Detect which cell encompasses the target text, then output its (X, Y) center coordinate. 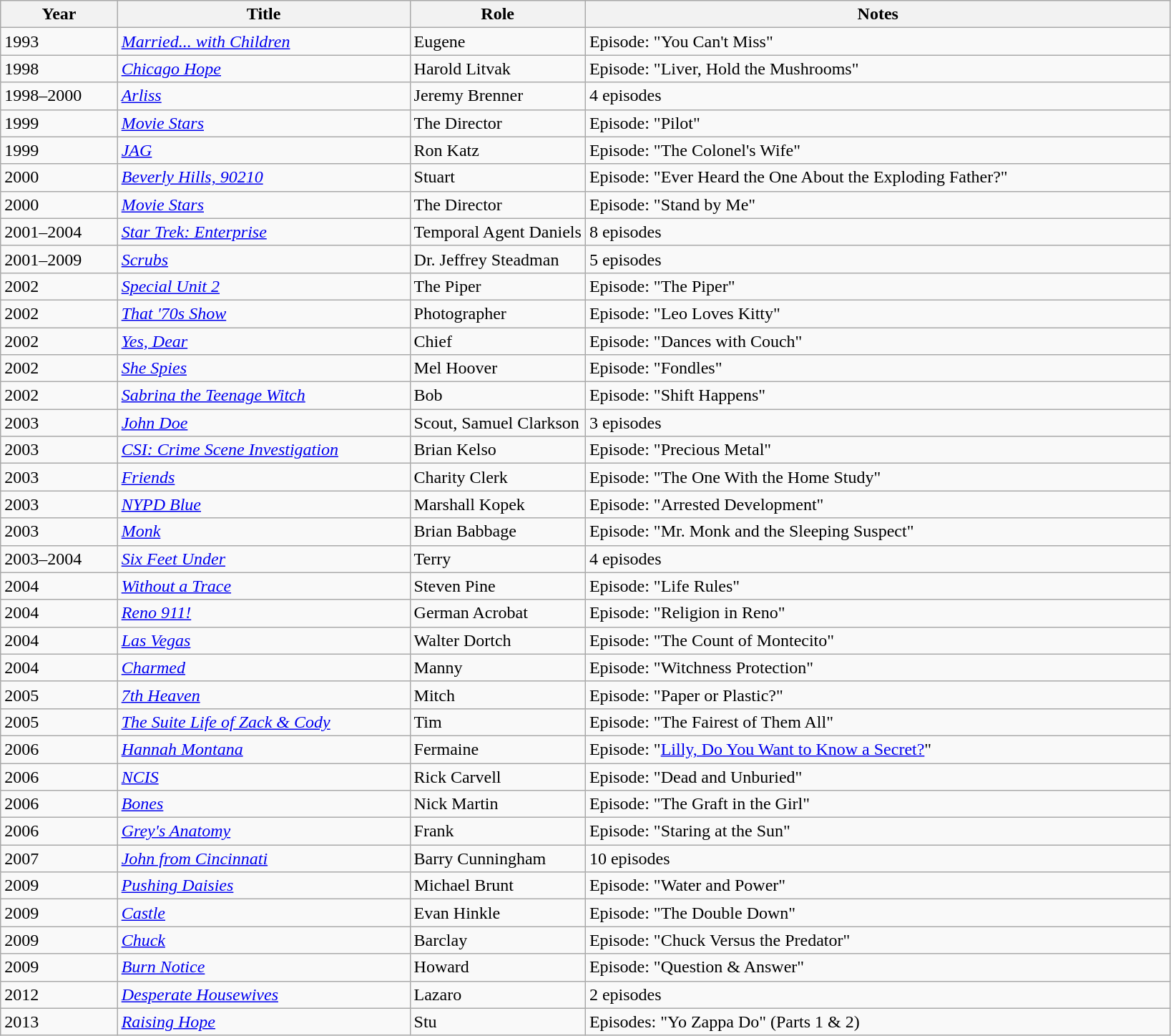
Pushing Daisies (263, 886)
Yes, Dear (263, 341)
Special Unit 2 (263, 286)
Manny (498, 668)
Episode: "The Piper" (878, 286)
Fermaine (498, 749)
Episode: "Shift Happens" (878, 396)
Burn Notice (263, 967)
Jeremy Brenner (498, 96)
Howard (498, 967)
Episode: "Paper or Plastic?" (878, 695)
JAG (263, 150)
Sabrina the Teenage Witch (263, 396)
Episode: "You Can't Miss" (878, 41)
The Suite Life of Zack & Cody (263, 722)
Hannah Montana (263, 749)
Grey's Anatomy (263, 831)
1998–2000 (59, 96)
Tim (498, 722)
Without a Trace (263, 586)
3 episodes (878, 423)
Episode: "The Fairest of Them All" (878, 722)
Barclay (498, 940)
5 episodes (878, 259)
Episode: "The Count of Montecito" (878, 640)
The Piper (498, 286)
2001–2009 (59, 259)
Episode: "The Double Down" (878, 913)
Barry Cunningham (498, 859)
Role (498, 14)
Stuart (498, 177)
Marshall Kopek (498, 504)
Episode: "Leo Loves Kitty" (878, 313)
Beverly Hills, 90210 (263, 177)
Chief (498, 341)
Eugene (498, 41)
Charmed (263, 668)
Episodes: "Yo Zappa Do" (Parts 1 & 2) (878, 1022)
Frank (498, 831)
Castle (263, 913)
Chuck (263, 940)
Walter Dortch (498, 640)
Title (263, 14)
Lazaro (498, 995)
7th Heaven (263, 695)
CSI: Crime Scene Investigation (263, 450)
1993 (59, 41)
Episode: "Question & Answer" (878, 967)
Temporal Agent Daniels (498, 232)
8 episodes (878, 232)
2001–2004 (59, 232)
Episode: "Ever Heard the One About the Exploding Father?" (878, 177)
That '70s Show (263, 313)
Las Vegas (263, 640)
Terry (498, 559)
She Spies (263, 368)
Stu (498, 1022)
Episode: "Fondles" (878, 368)
Raising Hope (263, 1022)
Episode: "The Graft in the Girl" (878, 804)
Brian Babbage (498, 532)
Episode: "Dances with Couch" (878, 341)
John Doe (263, 423)
2 episodes (878, 995)
Episode: "Lilly, Do You Want to Know a Secret?" (878, 749)
Episode: "Pilot" (878, 123)
Mel Hoover (498, 368)
Steven Pine (498, 586)
Desperate Housewives (263, 995)
John from Cincinnati (263, 859)
Bones (263, 804)
Episode: "Arrested Development" (878, 504)
Michael Brunt (498, 886)
2003–2004 (59, 559)
Episode: "Chuck Versus the Predator" (878, 940)
Episode: "Stand by Me" (878, 205)
Photographer (498, 313)
Episode: "Mr. Monk and the Sleeping Suspect" (878, 532)
Evan Hinkle (498, 913)
Ron Katz (498, 150)
2013 (59, 1022)
Episode: "Precious Metal" (878, 450)
Married... with Children (263, 41)
2012 (59, 995)
Episode: "Life Rules" (878, 586)
1998 (59, 69)
German Acrobat (498, 613)
10 episodes (878, 859)
Episode: "The Colonel's Wife" (878, 150)
Episode: "Water and Power" (878, 886)
Chicago Hope (263, 69)
Scout, Samuel Clarkson (498, 423)
Episode: "Religion in Reno" (878, 613)
Notes (878, 14)
Episode: "Witchness Protection" (878, 668)
Brian Kelso (498, 450)
NCIS (263, 776)
Reno 911! (263, 613)
Dr. Jeffrey Steadman (498, 259)
NYPD Blue (263, 504)
Friends (263, 477)
Six Feet Under (263, 559)
Star Trek: Enterprise (263, 232)
Charity Clerk (498, 477)
Monk (263, 532)
Episode: "The One With the Home Study" (878, 477)
2007 (59, 859)
Nick Martin (498, 804)
Rick Carvell (498, 776)
Year (59, 14)
Arliss (263, 96)
Episode: "Staring at the Sun" (878, 831)
Mitch (498, 695)
Episode: "Dead and Unburied" (878, 776)
Harold Litvak (498, 69)
Episode: "Liver, Hold the Mushrooms" (878, 69)
Bob (498, 396)
Scrubs (263, 259)
